From the cell containing the given text, extract its center point as [x, y] coordinate. 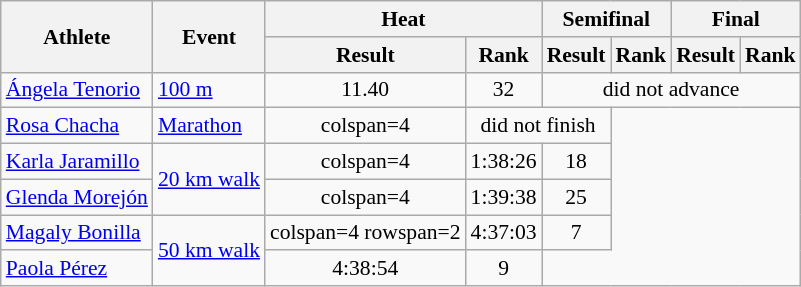
Glenda Morejón [77, 197]
Karla Jaramillo [77, 162]
20 km walk [209, 180]
Ángela Tenorio [77, 90]
Final [736, 19]
Marathon [209, 126]
7 [576, 233]
4:38:54 [366, 269]
did not finish [538, 126]
Rosa Chacha [77, 126]
32 [504, 90]
25 [576, 197]
Event [209, 36]
11.40 [366, 90]
colspan=4 rowspan=2 [366, 233]
1:39:38 [504, 197]
did not advance [672, 90]
Heat [404, 19]
1:38:26 [504, 162]
4:37:03 [504, 233]
Semifinal [606, 19]
Magaly Bonilla [77, 233]
50 km walk [209, 250]
9 [504, 269]
Athlete [77, 36]
100 m [209, 90]
Paola Pérez [77, 269]
18 [576, 162]
